Identify which cell holds the provided text, then report its (X, Y) central coordinate. 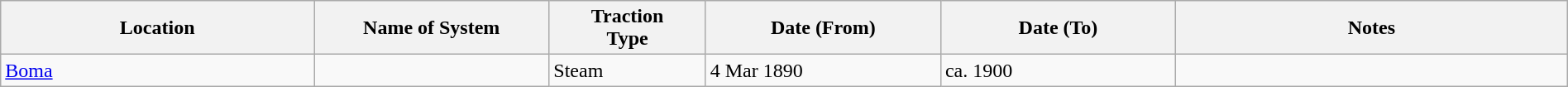
Date (To) (1058, 28)
Date (From) (823, 28)
TractionType (627, 28)
ca. 1900 (1058, 70)
Location (157, 28)
Boma (157, 70)
Notes (1372, 28)
4 Mar 1890 (823, 70)
Steam (627, 70)
Name of System (432, 28)
